Locate the cell with the specified text and output its (x, y) center coordinate. 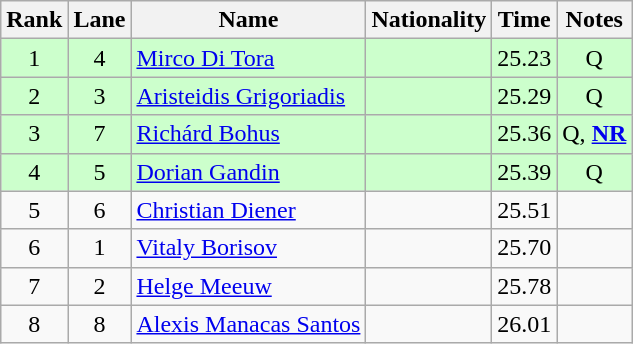
Christian Diener (248, 210)
Q, NR (594, 134)
25.51 (524, 210)
Aristeidis Grigoriadis (248, 96)
Mirco Di Tora (248, 58)
25.39 (524, 172)
Nationality (429, 20)
Name (248, 20)
Dorian Gandin (248, 172)
25.29 (524, 96)
26.01 (524, 324)
Notes (594, 20)
25.78 (524, 286)
Time (524, 20)
Lane (100, 20)
Richárd Bohus (248, 134)
Alexis Manacas Santos (248, 324)
25.70 (524, 248)
Vitaly Borisov (248, 248)
25.23 (524, 58)
Helge Meeuw (248, 286)
25.36 (524, 134)
Rank (34, 20)
